Return the (X, Y) coordinate for the center point of the cell that contains the specified text.  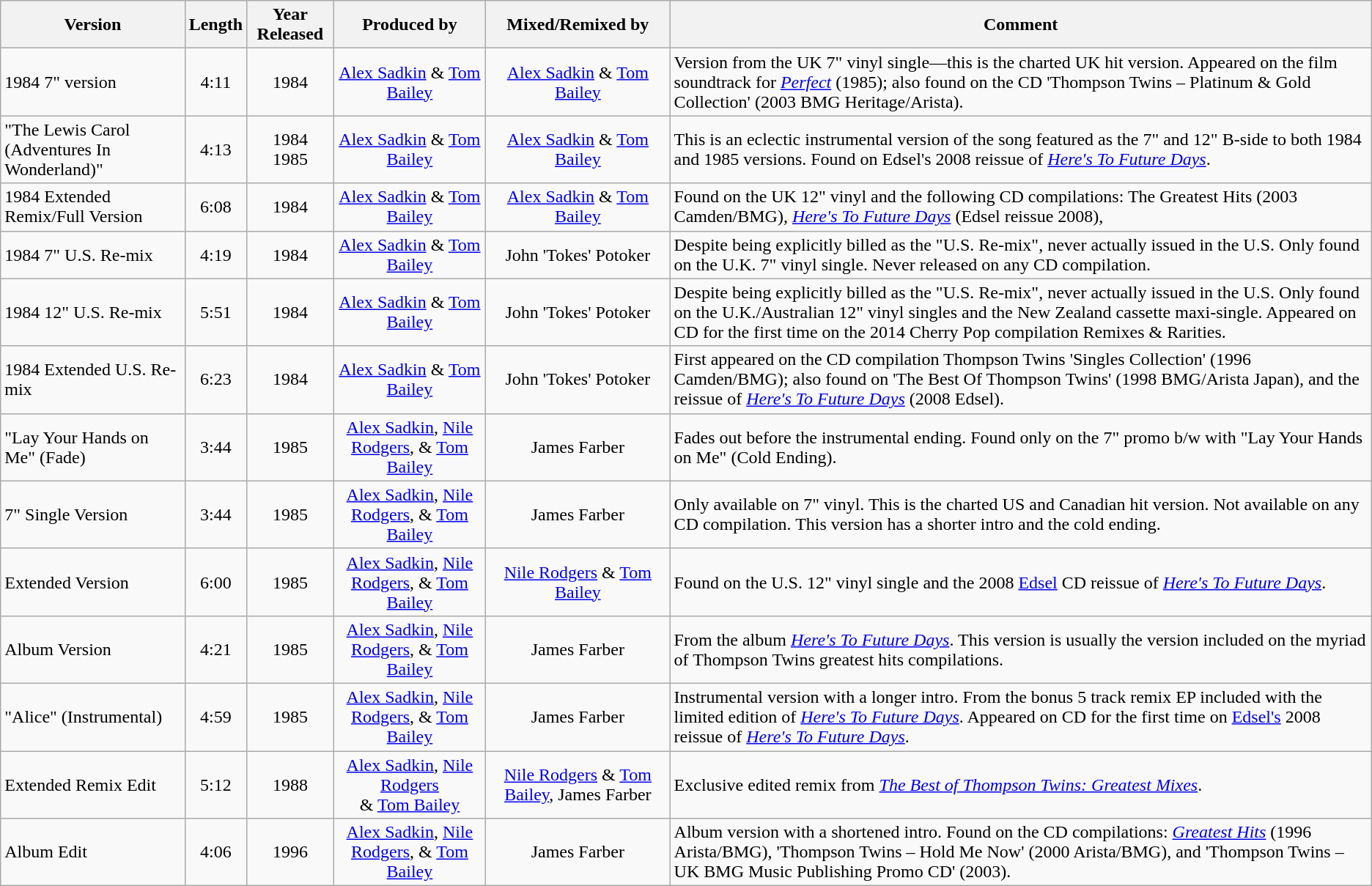
4:21 (215, 649)
1984 12" U.S. Re-mix (92, 312)
Nile Rodgers & Tom Bailey (578, 582)
From the album Here's To Future Days. This version is usually the version included on the myriad of Thompson Twins greatest hits compilations. (1020, 649)
Year Released (290, 25)
1984 7" U.S. Re-mix (92, 255)
7" Single Version (92, 514)
Album Version (92, 649)
4:19 (215, 255)
Length (215, 25)
1996 (290, 852)
1988 (290, 784)
"The Lewis Carol (Adventures In Wonderland)" (92, 149)
Found on the UK 12" vinyl and the following CD compilations: The Greatest Hits (2003 Camden/BMG), Here's To Future Days (Edsel reissue 2008), (1020, 207)
5:51 (215, 312)
Album Edit (92, 852)
6:23 (215, 380)
4:11 (215, 82)
"Alice" (Instrumental) (92, 717)
Fades out before the instrumental ending. Found only on the 7" promo b/w with "Lay Your Hands on Me" (Cold Ending). (1020, 447)
4:59 (215, 717)
6:00 (215, 582)
1984 7" version (92, 82)
4:13 (215, 149)
Mixed/Remixed by (578, 25)
Produced by (409, 25)
Nile Rodgers & Tom Bailey, James Farber (578, 784)
"Lay Your Hands on Me" (Fade) (92, 447)
5:12 (215, 784)
Exclusive edited remix from The Best of Thompson Twins: Greatest Mixes. (1020, 784)
Version (92, 25)
1984 Extended U.S. Re-mix (92, 380)
Extended Remix Edit (92, 784)
19841985 (290, 149)
1984 Extended Remix/Full Version (92, 207)
Found on the U.S. 12" vinyl single and the 2008 Edsel CD reissue of Here's To Future Days. (1020, 582)
6:08 (215, 207)
4:06 (215, 852)
Alex Sadkin, Nile Rodgers & Tom Bailey (409, 784)
Comment (1020, 25)
Extended Version (92, 582)
